From the cell containing the given text, extract its center point as [x, y] coordinate. 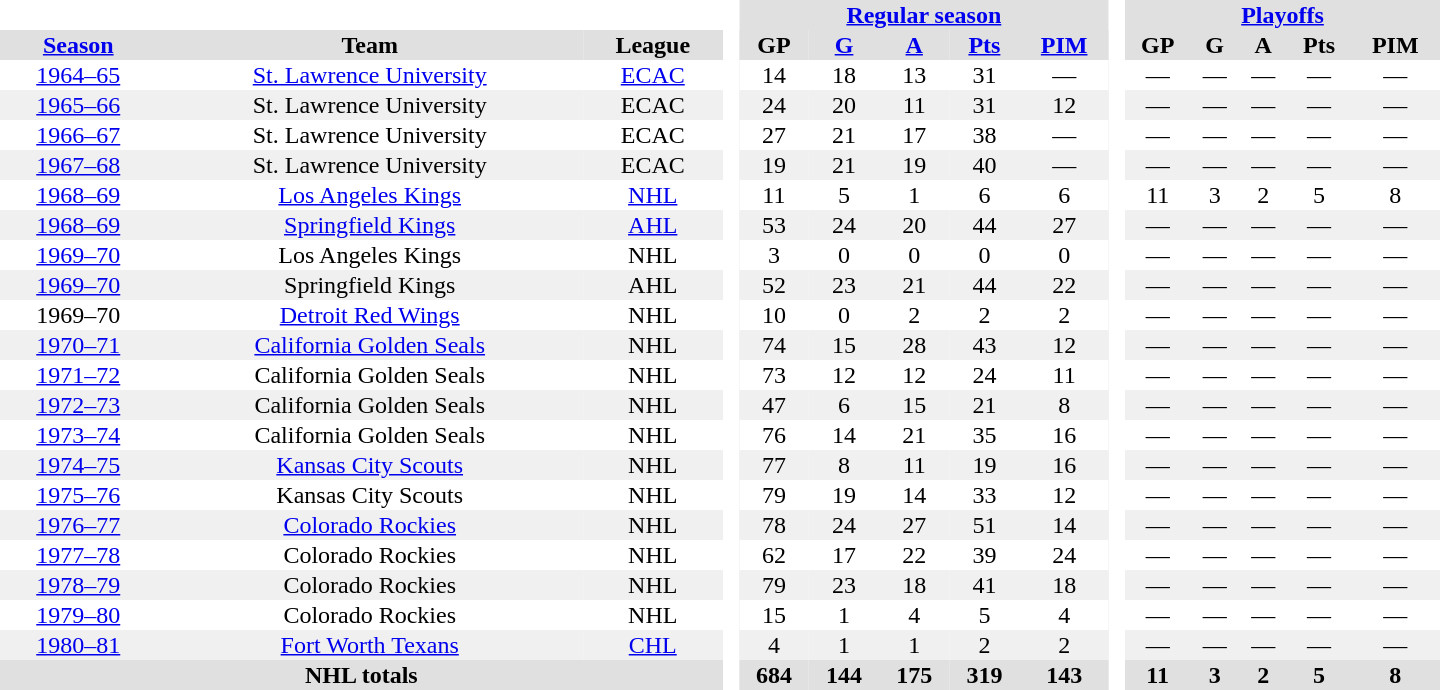
Playoffs [1282, 15]
33 [984, 495]
53 [774, 225]
1966–67 [78, 135]
1973–74 [78, 435]
Season [78, 45]
Fort Worth Texans [370, 645]
1965–66 [78, 105]
76 [774, 435]
1980–81 [78, 645]
73 [774, 375]
47 [774, 405]
NHL totals [362, 675]
1977–78 [78, 555]
78 [774, 525]
144 [844, 675]
41 [984, 585]
1974–75 [78, 465]
Team [370, 45]
CHL [653, 645]
1967–68 [78, 165]
10 [774, 315]
38 [984, 135]
51 [984, 525]
28 [914, 345]
1978–79 [78, 585]
1979–80 [78, 615]
League [653, 45]
175 [914, 675]
52 [774, 285]
1976–77 [78, 525]
40 [984, 165]
143 [1064, 675]
Detroit Red Wings [370, 315]
43 [984, 345]
1971–72 [78, 375]
39 [984, 555]
77 [774, 465]
62 [774, 555]
74 [774, 345]
684 [774, 675]
319 [984, 675]
13 [914, 75]
35 [984, 435]
1964–65 [78, 75]
Regular season [924, 15]
1975–76 [78, 495]
1970–71 [78, 345]
1972–73 [78, 405]
